Determine the (X, Y) coordinate at the center of the cell enclosing the given text.  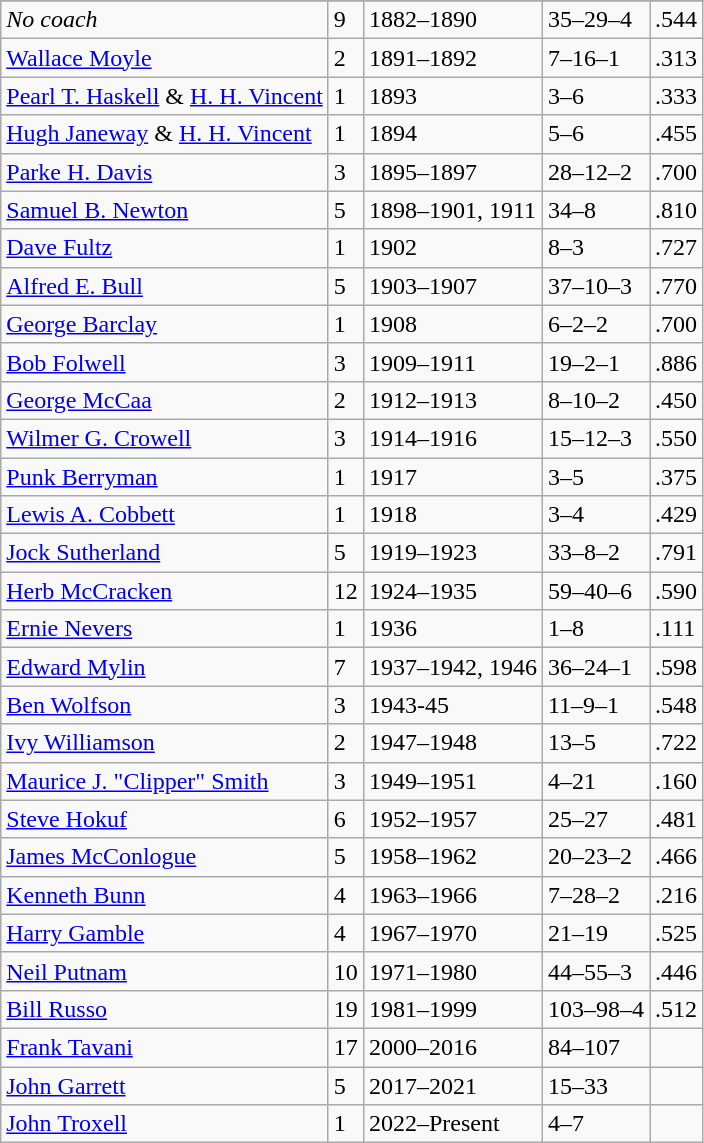
84–107 (596, 1047)
1919–1923 (452, 553)
1902 (452, 248)
.810 (676, 210)
Alfred E. Bull (165, 286)
No coach (165, 20)
103–98–4 (596, 1009)
1943-45 (452, 705)
George McCaa (165, 400)
.590 (676, 591)
9 (346, 20)
.727 (676, 248)
Jock Sutherland (165, 553)
Kenneth Bunn (165, 895)
.481 (676, 819)
.722 (676, 743)
.333 (676, 96)
Bill Russo (165, 1009)
.313 (676, 58)
John Garrett (165, 1085)
1912–1913 (452, 400)
4–7 (596, 1124)
1914–1916 (452, 438)
.429 (676, 515)
44–55–3 (596, 971)
1936 (452, 629)
.791 (676, 553)
2022–Present (452, 1124)
1963–1966 (452, 895)
1952–1957 (452, 819)
1947–1948 (452, 743)
Harry Gamble (165, 933)
George Barclay (165, 324)
1894 (452, 134)
59–40–6 (596, 591)
Ernie Nevers (165, 629)
Frank Tavani (165, 1047)
28–12–2 (596, 172)
1909–1911 (452, 362)
36–24–1 (596, 667)
1958–1962 (452, 857)
1981–1999 (452, 1009)
1891–1892 (452, 58)
Wilmer G. Crowell (165, 438)
.216 (676, 895)
1–8 (596, 629)
.886 (676, 362)
13–5 (596, 743)
1893 (452, 96)
.446 (676, 971)
Lewis A. Cobbett (165, 515)
Neil Putnam (165, 971)
3–4 (596, 515)
25–27 (596, 819)
17 (346, 1047)
12 (346, 591)
10 (346, 971)
.512 (676, 1009)
.598 (676, 667)
.375 (676, 477)
6–2–2 (596, 324)
1937–1942, 1946 (452, 667)
20–23–2 (596, 857)
6 (346, 819)
1949–1951 (452, 781)
Wallace Moyle (165, 58)
1917 (452, 477)
2017–2021 (452, 1085)
7–28–2 (596, 895)
.544 (676, 20)
.525 (676, 933)
.160 (676, 781)
Herb McCracken (165, 591)
3–6 (596, 96)
1903–1907 (452, 286)
8–10–2 (596, 400)
Pearl T. Haskell & H. H. Vincent (165, 96)
Bob Folwell (165, 362)
Edward Mylin (165, 667)
Hugh Janeway & H. H. Vincent (165, 134)
2000–2016 (452, 1047)
.550 (676, 438)
7 (346, 667)
1882–1890 (452, 20)
19 (346, 1009)
1895–1897 (452, 172)
Dave Fultz (165, 248)
Punk Berryman (165, 477)
1924–1935 (452, 591)
11–9–1 (596, 705)
1908 (452, 324)
7–16–1 (596, 58)
.770 (676, 286)
.548 (676, 705)
1971–1980 (452, 971)
3–5 (596, 477)
.450 (676, 400)
35–29–4 (596, 20)
Samuel B. Newton (165, 210)
.455 (676, 134)
John Troxell (165, 1124)
Ben Wolfson (165, 705)
33–8–2 (596, 553)
21–19 (596, 933)
1967–1970 (452, 933)
1898–1901, 1911 (452, 210)
37–10–3 (596, 286)
34–8 (596, 210)
Parke H. Davis (165, 172)
.111 (676, 629)
4–21 (596, 781)
5–6 (596, 134)
Maurice J. "Clipper" Smith (165, 781)
.466 (676, 857)
Ivy Williamson (165, 743)
15–12–3 (596, 438)
19–2–1 (596, 362)
James McConlogue (165, 857)
15–33 (596, 1085)
1918 (452, 515)
Steve Hokuf (165, 819)
8–3 (596, 248)
